Detect which cell encompasses the target text, then output its (X, Y) center coordinate. 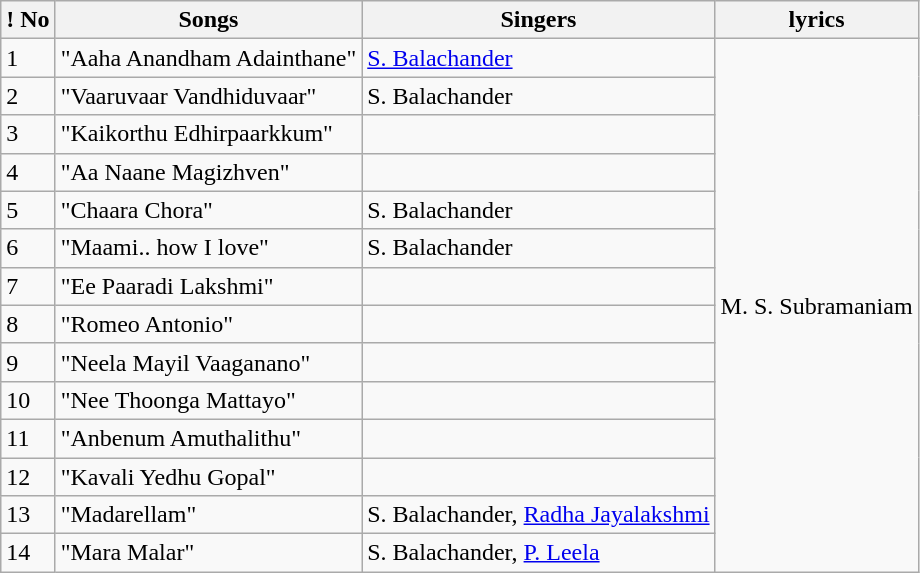
13 (28, 515)
"Mara Malar" (208, 553)
"Neela Mayil Vaaganano" (208, 362)
3 (28, 134)
14 (28, 553)
lyrics (816, 20)
M. S. Subramaniam (816, 306)
S. Balachander, P. Leela (538, 553)
"Kavali Yedhu Gopal" (208, 477)
2 (28, 96)
"Kaikorthu Edhirpaarkkum" (208, 134)
"Romeo Antonio" (208, 324)
11 (28, 438)
6 (28, 248)
S. Balachander, Radha Jayalakshmi (538, 515)
7 (28, 286)
"Anbenum Amuthalithu" (208, 438)
5 (28, 210)
12 (28, 477)
Singers (538, 20)
"Nee Thoonga Mattayo" (208, 400)
! No (28, 20)
"Madarellam" (208, 515)
1 (28, 58)
"Chaara Chora" (208, 210)
Songs (208, 20)
9 (28, 362)
"Ee Paaradi Lakshmi" (208, 286)
"Aa Naane Magizhven" (208, 172)
"Vaaruvaar Vandhiduvaar" (208, 96)
4 (28, 172)
"Aaha Anandham Adainthane" (208, 58)
8 (28, 324)
10 (28, 400)
"Maami.. how I love" (208, 248)
